Return the (x, y) coordinate for the center point of the cell that contains the specified text.  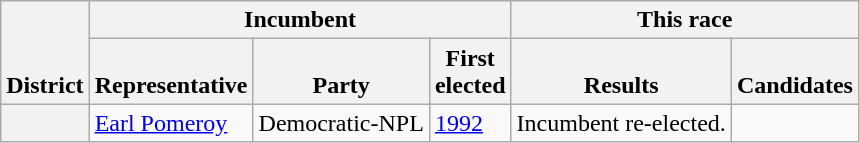
This race (684, 20)
Candidates (794, 72)
District (45, 52)
Earl Pomeroy (171, 123)
Party (341, 72)
Democratic-NPL (341, 123)
Representative (171, 72)
Firstelected (470, 72)
1992 (470, 123)
Results (621, 72)
Incumbent (300, 20)
Incumbent re-elected. (621, 123)
